Pinpoint the cell where the given text exists, returning its (x, y) midpoint coordinate. 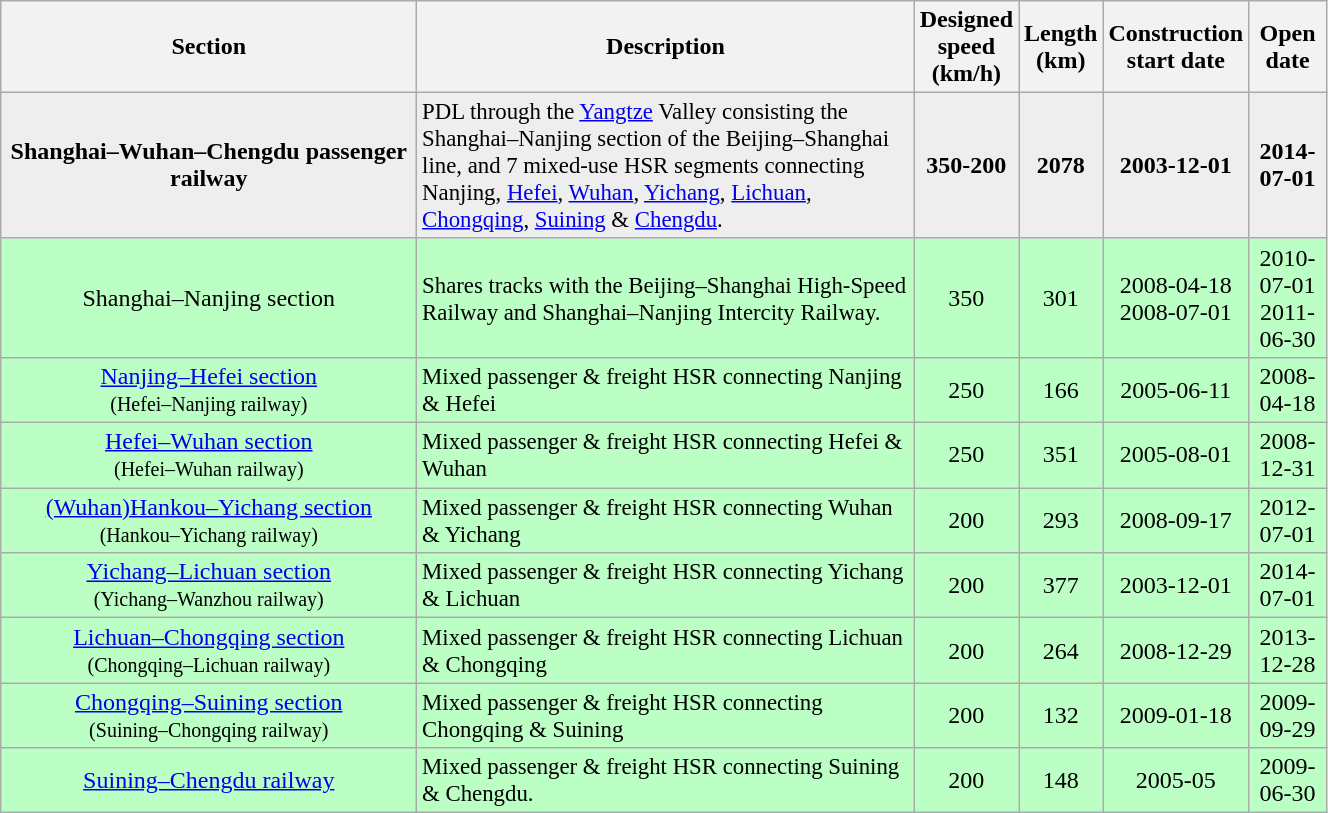
Yichang–Lichuan section(Yichang–Wanzhou railway) (209, 586)
2010-07-012011-06-30 (1288, 298)
2008-04-182008-07-01 (1176, 298)
2009-01-18 (1176, 716)
Mixed passenger & freight HSR connecting Suining & Chengdu. (666, 780)
Mixed passenger & freight HSR connecting Chongqing & Suining (666, 716)
166 (1061, 390)
Constructionstart date (1176, 47)
132 (1061, 716)
2009-09-29 (1288, 716)
Mixed passenger & freight HSR connecting Hefei & Wuhan (666, 456)
Shanghai–Wuhan–Chengdu passenger railway (209, 166)
Chongqing–Suining section(Suining–Chongqing railway) (209, 716)
2008-04-18 (1288, 390)
148 (1061, 780)
Shanghai–Nanjing section (209, 298)
350-200 (966, 166)
Mixed passenger & freight HSR connecting Nanjing & Hefei (666, 390)
Suining–Chengdu railway (209, 780)
350 (966, 298)
2005-06-11 (1176, 390)
2005-08-01 (1176, 456)
377 (1061, 586)
Designedspeed(km/h) (966, 47)
Open date (1288, 47)
264 (1061, 650)
2009-06-30 (1288, 780)
301 (1061, 298)
2005-05 (1176, 780)
2008-09-17 (1176, 520)
2012-07-01 (1288, 520)
Section (209, 47)
Mixed passenger & freight HSR connecting Lichuan & Chongqing (666, 650)
2008-12-31 (1288, 456)
2013-12-28 (1288, 650)
351 (1061, 456)
293 (1061, 520)
2078 (1061, 166)
2008-12-29 (1176, 650)
Length(km) (1061, 47)
Mixed passenger & freight HSR connecting Yichang & Lichuan (666, 586)
(Wuhan)Hankou–Yichang section(Hankou–Yichang railway) (209, 520)
Nanjing–Hefei section(Hefei–Nanjing railway) (209, 390)
Hefei–Wuhan section(Hefei–Wuhan railway) (209, 456)
Description (666, 47)
Shares tracks with the Beijing–Shanghai High-Speed Railway and Shanghai–Nanjing Intercity Railway. (666, 298)
Lichuan–Chongqing section(Chongqing–Lichuan railway) (209, 650)
Mixed passenger & freight HSR connecting Wuhan & Yichang (666, 520)
